Pinpoint the cell where the given text exists, returning its [X, Y] midpoint coordinate. 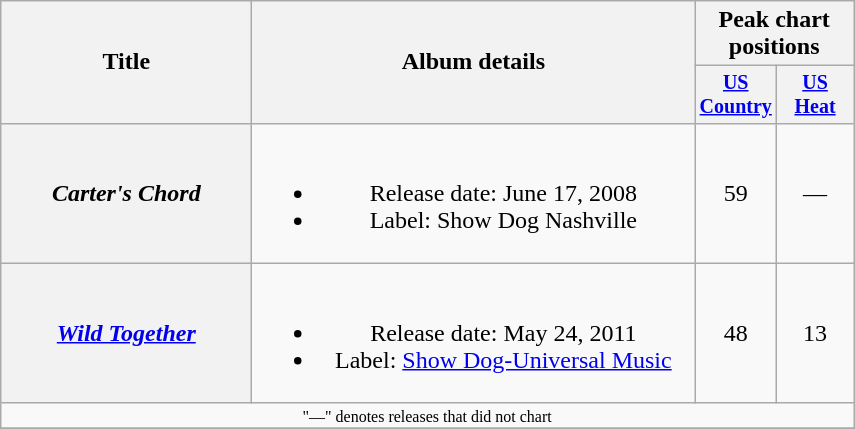
"—" denotes releases that did not chart [428, 415]
Release date: May 24, 2011Label: Show Dog-Universal Music [474, 333]
US Country [736, 94]
USHeat [816, 94]
48 [736, 333]
Peak chartpositions [774, 34]
Release date: June 17, 2008Label: Show Dog Nashville [474, 193]
59 [736, 193]
Wild Together [126, 333]
— [816, 193]
13 [816, 333]
Carter's Chord [126, 193]
Title [126, 62]
Album details [474, 62]
